Return [x, y] of the center of cell containing provided text 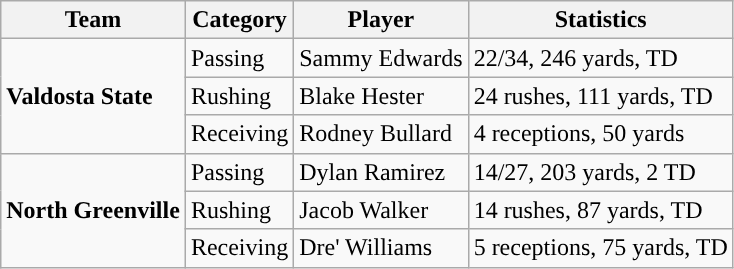
Player [381, 20]
14/27, 203 yards, 2 TD [600, 172]
4 receptions, 50 yards [600, 134]
Dre' Williams [381, 248]
North Greenville [94, 210]
Jacob Walker [381, 210]
Blake Hester [381, 96]
5 receptions, 75 yards, TD [600, 248]
Valdosta State [94, 96]
22/34, 246 yards, TD [600, 58]
Statistics [600, 20]
Category [239, 20]
Rodney Bullard [381, 134]
14 rushes, 87 yards, TD [600, 210]
24 rushes, 111 yards, TD [600, 96]
Sammy Edwards [381, 58]
Team [94, 20]
Dylan Ramirez [381, 172]
